Return the (X, Y) coordinate for the center point of the cell that contains the specified text.  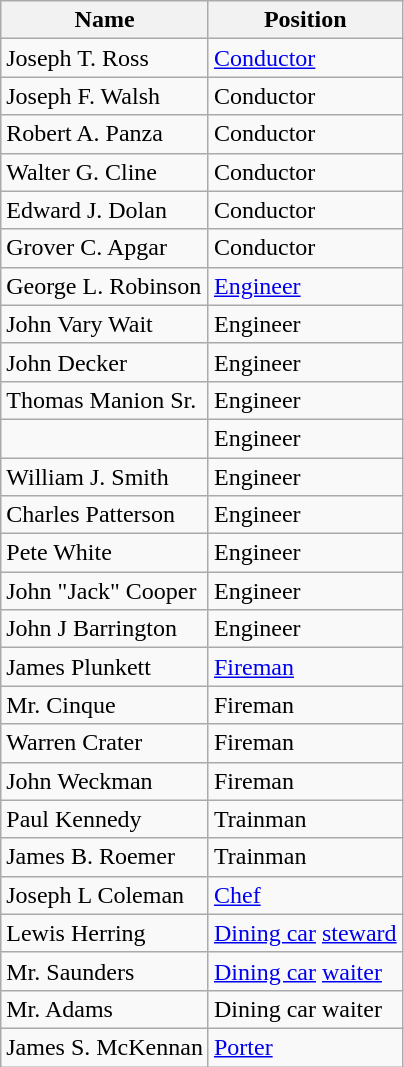
Pete White (105, 553)
Lewis Herring (105, 933)
Warren Crater (105, 743)
Walter G. Cline (105, 172)
Mr. Saunders (105, 971)
Joseph L Coleman (105, 895)
Joseph T. Ross (105, 58)
John Decker (105, 362)
Robert A. Panza (105, 134)
Grover C. Apgar (105, 248)
Mr. Cinque (105, 705)
James S. McKennan (105, 1047)
Dining car steward (305, 933)
John Vary Wait (105, 324)
Paul Kennedy (105, 819)
Mr. Adams (105, 1009)
Joseph F. Walsh (105, 96)
George L. Robinson (105, 286)
James B. Roemer (105, 857)
Position (305, 20)
Name (105, 20)
James Plunkett (105, 667)
Thomas Manion Sr. (105, 400)
John "Jack" Cooper (105, 591)
Chef (305, 895)
John J Barrington (105, 629)
Charles Patterson (105, 515)
William J. Smith (105, 477)
John Weckman (105, 781)
Edward J. Dolan (105, 210)
Porter (305, 1047)
